Search for the cell housing the specified text and yield its [x, y] center coordinate. 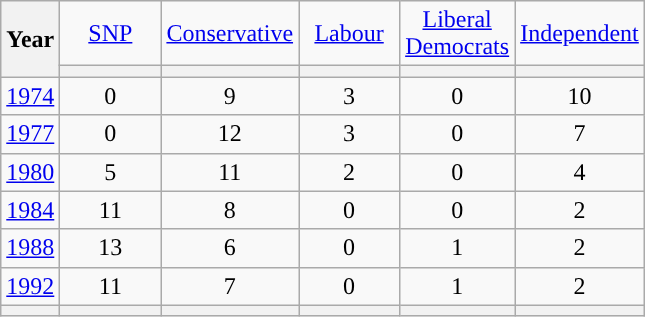
Independent [580, 34]
5 [110, 172]
6 [230, 248]
13 [110, 248]
1988 [30, 248]
1984 [30, 210]
9 [230, 96]
1992 [30, 286]
Labour [350, 34]
4 [580, 172]
SNP [110, 34]
Liberal Democrats [458, 34]
Year [30, 39]
1974 [30, 96]
10 [580, 96]
Conservative [230, 34]
8 [230, 210]
1980 [30, 172]
1977 [30, 134]
12 [230, 134]
